Search for the cell housing the specified text and yield its [x, y] center coordinate. 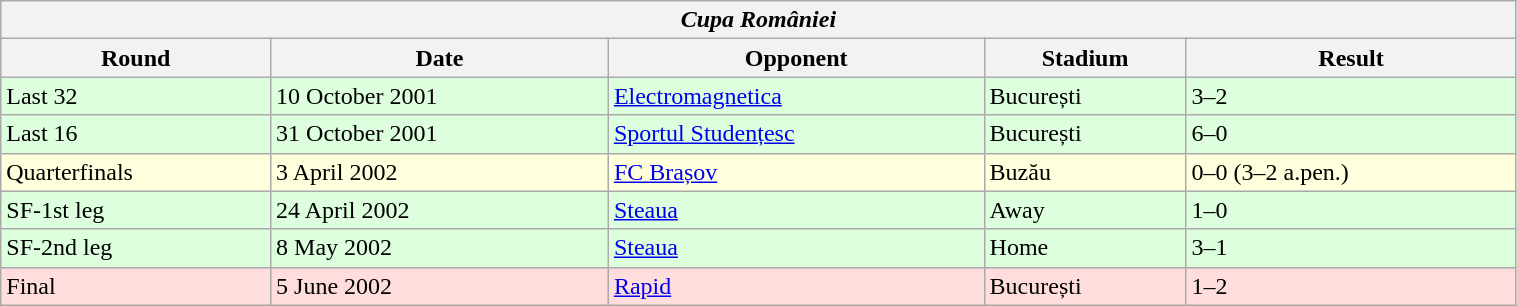
3–1 [1351, 248]
Opponent [796, 58]
Last 32 [136, 96]
FC Brașov [796, 172]
5 June 2002 [440, 286]
3–2 [1351, 96]
3 April 2002 [440, 172]
1–2 [1351, 286]
24 April 2002 [440, 210]
Sportul Studențesc [796, 134]
Cupa României [758, 20]
10 October 2001 [440, 96]
Date [440, 58]
Rapid [796, 286]
Result [1351, 58]
0–0 (3–2 a.pen.) [1351, 172]
Buzău [1085, 172]
Away [1085, 210]
Quarterfinals [136, 172]
SF-2nd leg [136, 248]
31 October 2001 [440, 134]
Electromagnetica [796, 96]
Stadium [1085, 58]
Round [136, 58]
8 May 2002 [440, 248]
SF-1st leg [136, 210]
Last 16 [136, 134]
Home [1085, 248]
Final [136, 286]
1–0 [1351, 210]
6–0 [1351, 134]
